Detect which cell encompasses the target text, then output its [x, y] center coordinate. 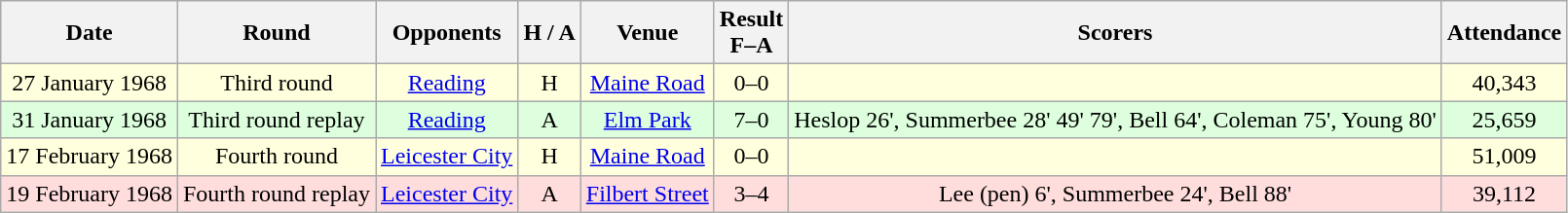
ResultF–A [751, 33]
Filbert Street [647, 194]
Third round [277, 83]
H / A [549, 33]
Elm Park [647, 120]
Venue [647, 33]
19 February 1968 [90, 194]
40,343 [1504, 83]
Attendance [1504, 33]
7–0 [751, 120]
Heslop 26', Summerbee 28' 49' 79', Bell 64', Coleman 75', Young 80' [1116, 120]
17 February 1968 [90, 157]
Fourth round [277, 157]
27 January 1968 [90, 83]
31 January 1968 [90, 120]
Opponents [447, 33]
25,659 [1504, 120]
Date [90, 33]
Third round replay [277, 120]
Scorers [1116, 33]
51,009 [1504, 157]
39,112 [1504, 194]
Lee (pen) 6', Summerbee 24', Bell 88' [1116, 194]
Fourth round replay [277, 194]
3–4 [751, 194]
Round [277, 33]
